From the cell containing the given text, extract its center point as (X, Y) coordinate. 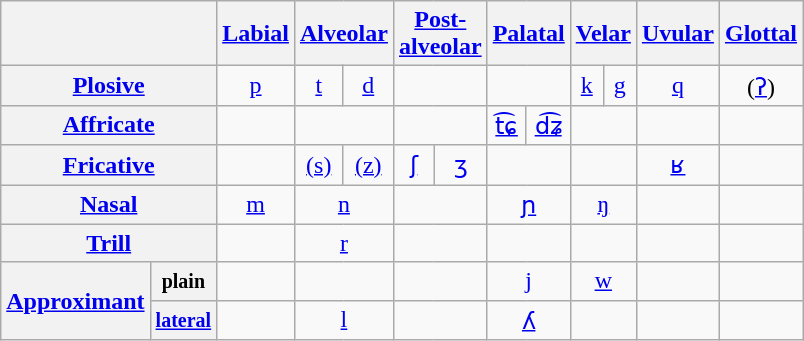
ʁ (678, 165)
Velar (603, 34)
(s) (318, 165)
Labial (256, 34)
Nasal (109, 204)
ʎ (528, 320)
Affricate (109, 125)
Palatal (528, 34)
t (318, 86)
n (344, 204)
Trill (109, 243)
Fricative (109, 165)
t͡ɕ (506, 125)
d͡ʑ (548, 125)
lateral (184, 320)
Post-alveolar (440, 34)
p (256, 86)
d (368, 86)
Plosive (109, 86)
m (256, 204)
Alveolar (344, 34)
plain (184, 281)
g (620, 86)
ʃ (413, 165)
q (678, 86)
(ʔ) (760, 86)
ɲ (528, 204)
l (344, 320)
r (344, 243)
Approximant (76, 301)
j (528, 281)
Glottal (760, 34)
(z) (368, 165)
ʒ (460, 165)
w (603, 281)
k (586, 86)
Uvular (678, 34)
ŋ (603, 204)
